Pinpoint the cell where the given text exists, returning its (X, Y) midpoint coordinate. 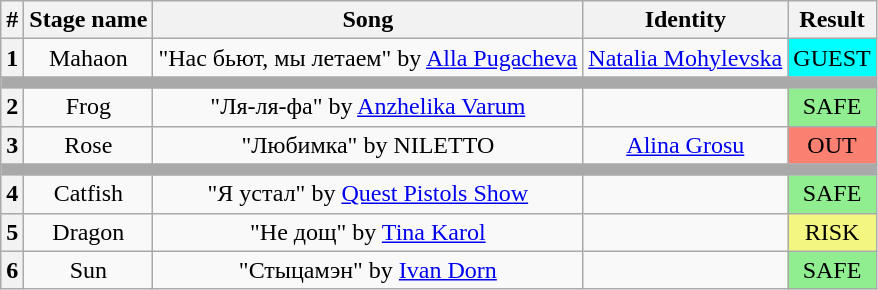
"Не дощ" by Tina Karol (368, 232)
"Любимка" by NILETTO (368, 145)
GUEST (832, 58)
Catfish (88, 194)
Result (832, 20)
Song (368, 20)
"Я устал" by Quest Pistols Show (368, 194)
5 (12, 232)
Rose (88, 145)
Natalia Mohylevska (686, 58)
Stage name (88, 20)
RISK (832, 232)
OUT (832, 145)
4 (12, 194)
"Нас бьют, мы летаем" by Alla Pugacheva (368, 58)
3 (12, 145)
1 (12, 58)
Frog (88, 107)
Identity (686, 20)
Sun (88, 270)
# (12, 20)
"Ля-ля-фа" by Anzhelika Varum (368, 107)
Alina Grosu (686, 145)
Mahaon (88, 58)
Dragon (88, 232)
2 (12, 107)
6 (12, 270)
"Стыцамэн" by Ivan Dorn (368, 270)
